Capture the cell that displays the provided text and extract its [x, y] central coordinate. 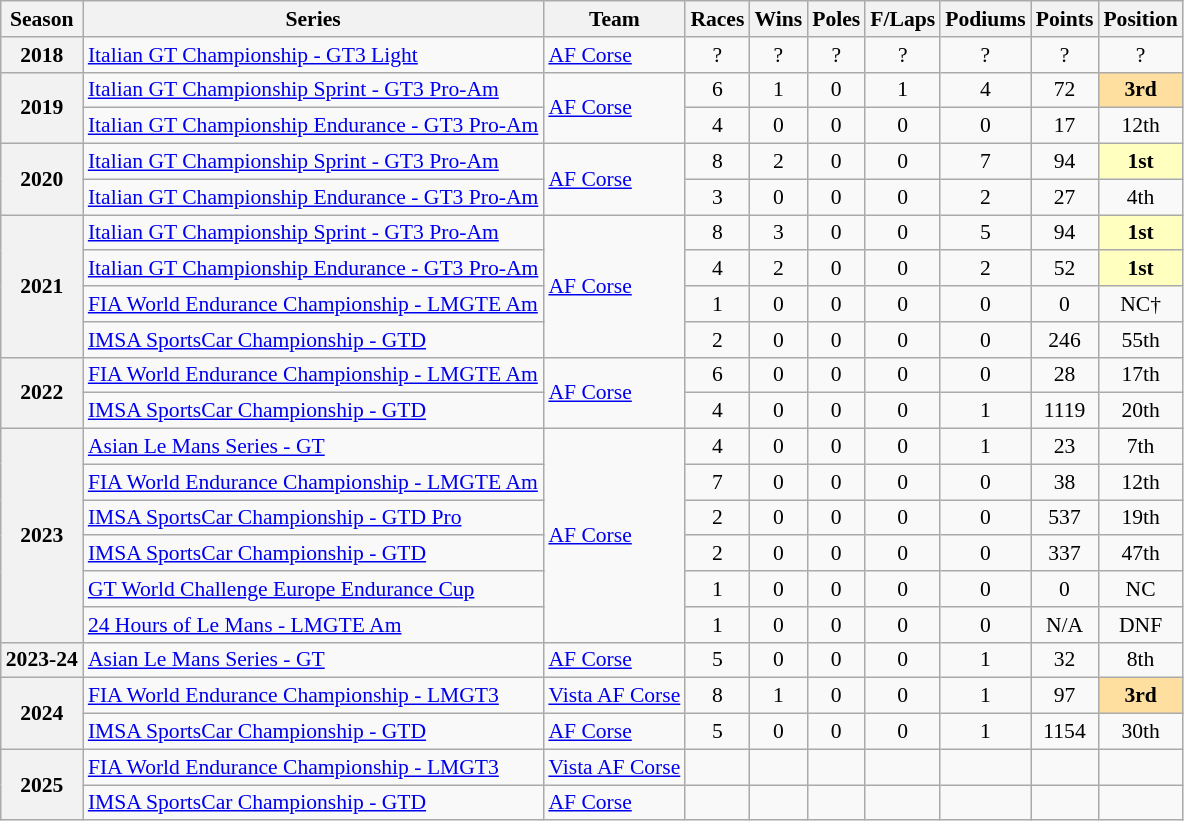
23 [1065, 447]
537 [1065, 518]
Points [1065, 19]
19th [1140, 518]
55th [1140, 340]
52 [1065, 269]
2018 [42, 55]
NC [1140, 589]
8th [1140, 660]
246 [1065, 340]
NC† [1140, 304]
2020 [42, 180]
2023-24 [42, 660]
38 [1065, 482]
N/A [1065, 625]
2023 [42, 536]
20th [1140, 411]
28 [1065, 375]
Season [42, 19]
2019 [42, 108]
97 [1065, 696]
72 [1065, 90]
Poles [836, 19]
2022 [42, 392]
Position [1140, 19]
Italian GT Championship - GT3 Light [314, 55]
1119 [1065, 411]
1154 [1065, 732]
337 [1065, 554]
30th [1140, 732]
27 [1065, 197]
4th [1140, 197]
GT World Challenge Europe Endurance Cup [314, 589]
17th [1140, 375]
Series [314, 19]
47th [1140, 554]
17 [1065, 126]
DNF [1140, 625]
Races [717, 19]
Wins [778, 19]
24 Hours of Le Mans - LMGTE Am [314, 625]
Team [614, 19]
7th [1140, 447]
IMSA SportsCar Championship - GTD Pro [314, 518]
2025 [42, 784]
Podiums [986, 19]
F/Laps [902, 19]
2024 [42, 714]
2021 [42, 286]
32 [1065, 660]
